For the text-containing cell, return its midpoint in (X, Y) coordinate format. 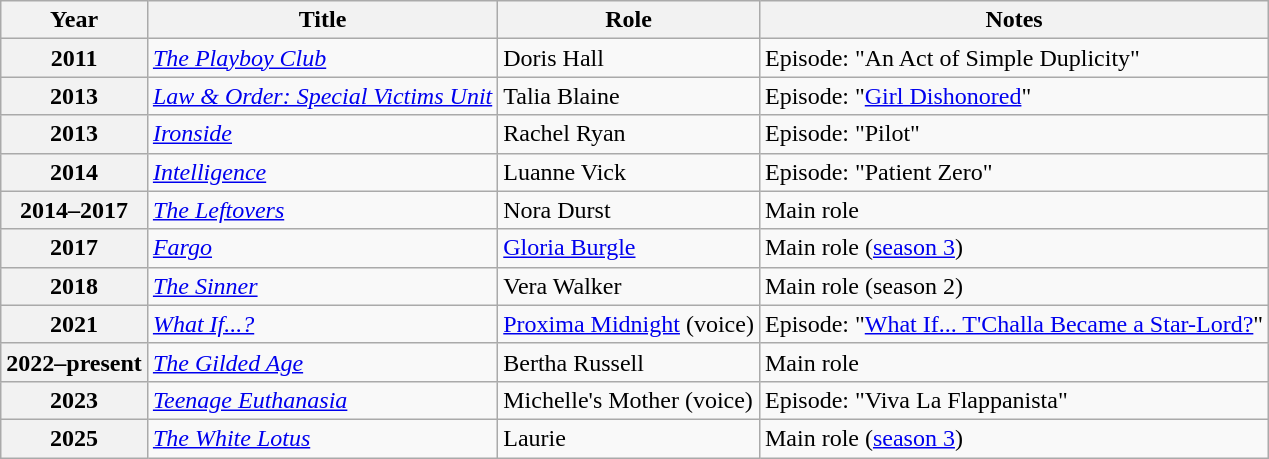
Teenage Euthanasia (322, 400)
Proxima Midnight (voice) (629, 324)
Role (629, 20)
Episode: "Patient Zero" (1014, 172)
Main role (season 2) (1014, 286)
Episode: "Girl Dishonored" (1014, 96)
Ironside (322, 134)
2018 (74, 286)
Laurie (629, 438)
2014 (74, 172)
What If...? (322, 324)
Doris Hall (629, 58)
The Sinner (322, 286)
Episode: "Pilot" (1014, 134)
Nora Durst (629, 210)
2022–present (74, 362)
2023 (74, 400)
Bertha Russell (629, 362)
2011 (74, 58)
Law & Order: Special Victims Unit (322, 96)
2017 (74, 248)
2021 (74, 324)
Vera Walker (629, 286)
Title (322, 20)
Notes (1014, 20)
Year (74, 20)
Episode: "An Act of Simple Duplicity" (1014, 58)
Rachel Ryan (629, 134)
Intelligence (322, 172)
Michelle's Mother (voice) (629, 400)
The Leftovers (322, 210)
Fargo (322, 248)
The White Lotus (322, 438)
Gloria Burgle (629, 248)
2014–2017 (74, 210)
The Gilded Age (322, 362)
The Playboy Club (322, 58)
2025 (74, 438)
Luanne Vick (629, 172)
Episode: "Viva La Flappanista" (1014, 400)
Episode: "What If... T'Challa Became a Star-Lord?" (1014, 324)
Talia Blaine (629, 96)
